Capture the cell that displays the provided text and extract its (X, Y) central coordinate. 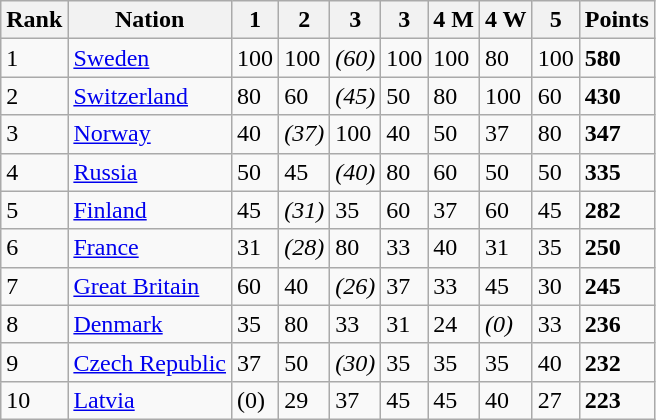
Russia (150, 172)
232 (616, 362)
Switzerland (150, 96)
Rank (34, 20)
430 (616, 96)
Sweden (150, 58)
6 (34, 248)
Finland (150, 210)
347 (616, 134)
(40) (356, 172)
(31) (304, 210)
(26) (356, 286)
Latvia (150, 400)
4 (34, 172)
Norway (150, 134)
Nation (150, 20)
(45) (356, 96)
4 M (454, 20)
(28) (304, 248)
7 (34, 286)
Points (616, 20)
27 (556, 400)
8 (34, 324)
France (150, 248)
(37) (304, 134)
Czech Republic (150, 362)
Great Britain (150, 286)
29 (304, 400)
335 (616, 172)
Denmark (150, 324)
250 (616, 248)
(60) (356, 58)
245 (616, 286)
282 (616, 210)
223 (616, 400)
580 (616, 58)
236 (616, 324)
4 W (506, 20)
9 (34, 362)
10 (34, 400)
(30) (356, 362)
30 (556, 286)
24 (454, 324)
